Return (x, y) of the center of cell containing provided text 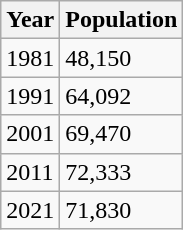
2021 (30, 210)
Year (30, 20)
1981 (30, 58)
72,333 (122, 172)
71,830 (122, 210)
1991 (30, 96)
Population (122, 20)
2001 (30, 134)
2011 (30, 172)
69,470 (122, 134)
64,092 (122, 96)
48,150 (122, 58)
